Scan for the cell matching the given text and deliver its [x, y] coordinate at center. 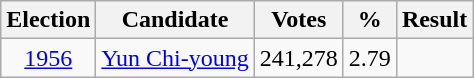
% [370, 20]
Election [48, 20]
241,278 [298, 58]
Candidate [175, 20]
Result [434, 20]
1956 [48, 58]
2.79 [370, 58]
Votes [298, 20]
Yun Chi-young [175, 58]
